Output the [x, y] coordinate of the center of the cell containing the given text.  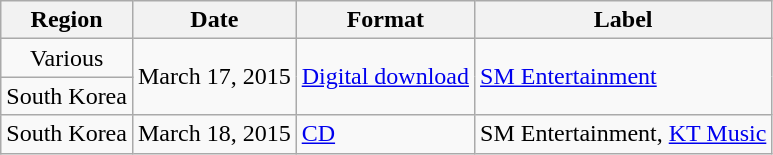
Various [67, 58]
CD [385, 134]
March 18, 2015 [214, 134]
Format [385, 20]
SM Entertainment [624, 77]
Label [624, 20]
Digital download [385, 77]
March 17, 2015 [214, 77]
Region [67, 20]
Date [214, 20]
SM Entertainment, KT Music [624, 134]
